Extract the [x, y] coordinate from the center of the cell holding the provided text.  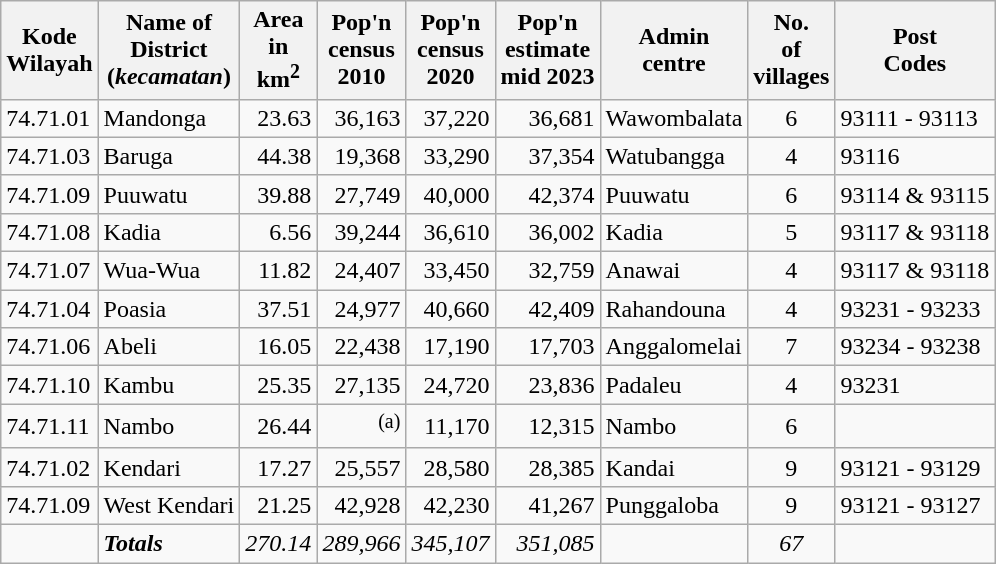
21.25 [278, 505]
5 [792, 232]
36,163 [362, 118]
33,450 [450, 271]
42,409 [548, 309]
Padaleu [674, 385]
37.51 [278, 309]
36,610 [450, 232]
19,368 [362, 156]
42,230 [450, 505]
93111 - 93113 [915, 118]
6.56 [278, 232]
11.82 [278, 271]
Kode Wilayah [50, 50]
39,244 [362, 232]
40,660 [450, 309]
42,374 [548, 194]
No. ofvillages [792, 50]
23,836 [548, 385]
67 [792, 543]
24,720 [450, 385]
Baruga [169, 156]
28,580 [450, 467]
40,000 [450, 194]
32,759 [548, 271]
Kendari [169, 467]
Kambu [169, 385]
17.27 [278, 467]
24,977 [362, 309]
93231 - 93233 [915, 309]
Admincentre [674, 50]
93116 [915, 156]
93121 - 93127 [915, 505]
93231 [915, 385]
74.71.04 [50, 309]
17,190 [450, 347]
Punggaloba [674, 505]
93234 - 93238 [915, 347]
37,220 [450, 118]
Mandonga [169, 118]
12,315 [548, 426]
25.35 [278, 385]
270.14 [278, 543]
37,354 [548, 156]
Wawombalata [674, 118]
Totals [169, 543]
345,107 [450, 543]
26.44 [278, 426]
74.71.03 [50, 156]
33,290 [450, 156]
27,135 [362, 385]
17,703 [548, 347]
36,681 [548, 118]
22,438 [362, 347]
74.71.01 [50, 118]
Poasia [169, 309]
25,557 [362, 467]
27,749 [362, 194]
39.88 [278, 194]
West Kendari [169, 505]
Pop'ncensus2020 [450, 50]
74.71.07 [50, 271]
Watubangga [674, 156]
74.71.10 [50, 385]
93121 - 93129 [915, 467]
28,385 [548, 467]
Kandai [674, 467]
7 [792, 347]
Anawai [674, 271]
41,267 [548, 505]
Wua-Wua [169, 271]
Pop'ncensus2010 [362, 50]
23.63 [278, 118]
351,085 [548, 543]
Name of District (kecamatan) [169, 50]
Area in km2 [278, 50]
74.71.08 [50, 232]
PostCodes [915, 50]
93114 & 93115 [915, 194]
36,002 [548, 232]
(a) [362, 426]
Pop'nestimatemid 2023 [548, 50]
44.38 [278, 156]
74.71.02 [50, 467]
Abeli [169, 347]
42,928 [362, 505]
74.71.06 [50, 347]
74.71.11 [50, 426]
Anggalomelai [674, 347]
11,170 [450, 426]
289,966 [362, 543]
16.05 [278, 347]
Rahandouna [674, 309]
24,407 [362, 271]
